Return (x, y) of the center of cell containing provided text 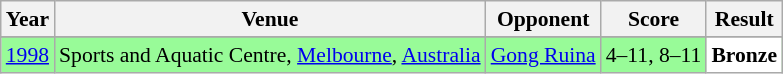
Sports and Aquatic Centre, Melbourne, Australia (270, 55)
Gong Ruina (544, 55)
4–11, 8–11 (654, 55)
Year (28, 19)
Score (654, 19)
Bronze (744, 55)
Result (744, 19)
Opponent (544, 19)
1998 (28, 55)
Venue (270, 19)
